Return (X, Y) of the center of cell containing provided text 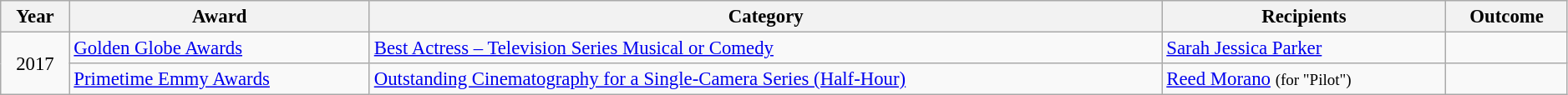
Category (765, 17)
Recipients (1304, 17)
Best Actress – Television Series Musical or Comedy (765, 48)
Reed Morano (for "Pilot") (1304, 79)
Outcome (1507, 17)
2017 (35, 63)
Sarah Jessica Parker (1304, 48)
Year (35, 17)
Outstanding Cinematography for a Single-Camera Series (Half-Hour) (765, 79)
Golden Globe Awards (219, 48)
Award (219, 17)
Primetime Emmy Awards (219, 79)
